Locate the cell with the specified text and output its [x, y] center coordinate. 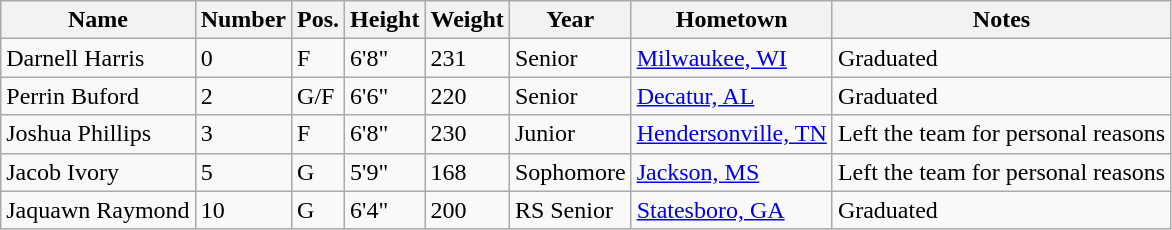
2 [243, 96]
Number [243, 20]
Junior [570, 134]
Hendersonville, TN [732, 134]
200 [467, 210]
Darnell Harris [98, 58]
Jaquawn Raymond [98, 210]
230 [467, 134]
G/F [318, 96]
6'6" [385, 96]
5 [243, 172]
Perrin Buford [98, 96]
RS Senior [570, 210]
Milwaukee, WI [732, 58]
Year [570, 20]
Joshua Phillips [98, 134]
Decatur, AL [732, 96]
Name [98, 20]
Weight [467, 20]
Pos. [318, 20]
Hometown [732, 20]
3 [243, 134]
6'4" [385, 210]
Statesboro, GA [732, 210]
Jacob Ivory [98, 172]
168 [467, 172]
10 [243, 210]
Height [385, 20]
0 [243, 58]
Sophomore [570, 172]
Jackson, MS [732, 172]
5'9" [385, 172]
231 [467, 58]
220 [467, 96]
Notes [1001, 20]
